Search for the cell housing the specified text and yield its (X, Y) center coordinate. 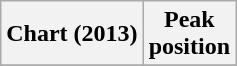
Chart (2013) (72, 34)
Peakposition (189, 34)
